Capture the cell that displays the provided text and extract its (x, y) central coordinate. 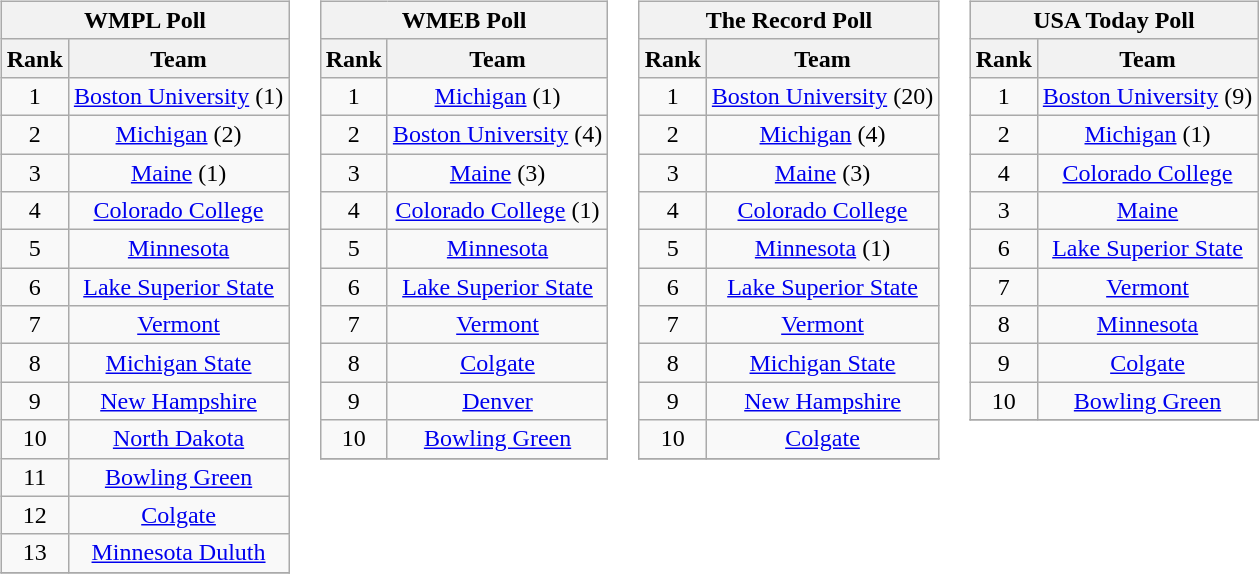
Minnesota (1) (822, 249)
USA Today Poll (1114, 20)
Boston University (4) (497, 134)
The Record Poll (788, 20)
Maine (1) (178, 173)
11 (34, 477)
Boston University (9) (1147, 96)
Denver (497, 401)
Boston University (20) (822, 96)
Michigan (2) (178, 134)
Maine (1147, 211)
Colorado College (1) (497, 211)
13 (34, 553)
Minnesota Duluth (178, 553)
North Dakota (178, 439)
12 (34, 515)
Michigan (4) (822, 134)
WMPL Poll (144, 20)
Boston University (1) (178, 96)
WMEB Poll (464, 20)
